Determine the (x, y) coordinate at the center of the cell enclosing the given text.  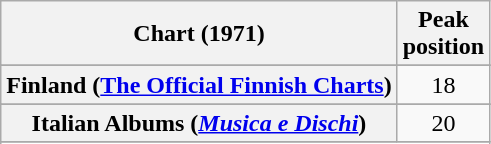
Chart (1971) (199, 34)
Italian Albums (Musica e Dischi) (199, 123)
Peakposition (443, 34)
18 (443, 85)
Finland (The Official Finnish Charts) (199, 85)
20 (443, 123)
